Return the [x, y] coordinate for the center point of the cell that contains the specified text.  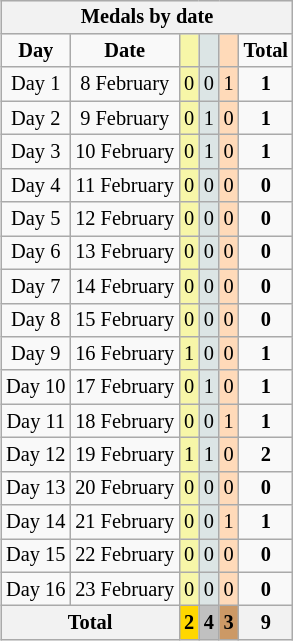
10 February [124, 152]
13 February [124, 253]
Day 11 [36, 421]
11 February [124, 185]
15 February [124, 320]
21 February [124, 522]
Day 3 [36, 152]
Day 6 [36, 253]
Day 10 [36, 387]
Day 7 [36, 286]
4 [209, 623]
12 February [124, 219]
Day 15 [36, 556]
Day 14 [36, 522]
17 February [124, 387]
Day 2 [36, 118]
14 February [124, 286]
9 February [124, 118]
Day 5 [36, 219]
Day 4 [36, 185]
19 February [124, 455]
20 February [124, 488]
9 [266, 623]
Day 1 [36, 84]
Day 9 [36, 354]
Day 16 [36, 589]
Date [124, 51]
Day 8 [36, 320]
Day 13 [36, 488]
22 February [124, 556]
16 February [124, 354]
23 February [124, 589]
18 February [124, 421]
8 February [124, 84]
3 [229, 623]
Day 12 [36, 455]
Day [36, 51]
Medals by date [147, 17]
